Return the (X, Y) coordinate for the center point of the cell that contains the specified text.  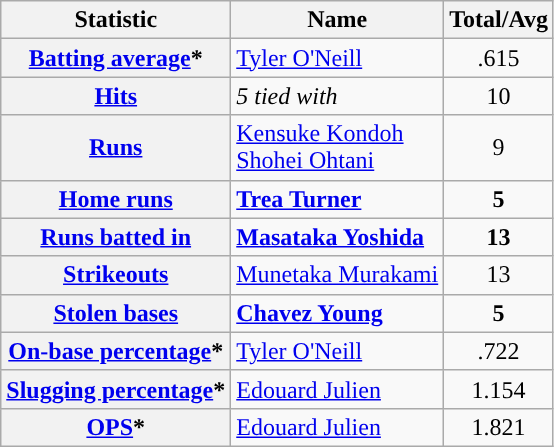
1.821 (499, 427)
Batting average* (116, 58)
Kensuke Kondoh Shohei Ohtani (338, 148)
Total/Avg (499, 20)
Hits (116, 96)
.615 (499, 58)
5 tied with (338, 96)
1.154 (499, 389)
.722 (499, 351)
Stolen bases (116, 313)
OPS* (116, 427)
Trea Turner (338, 199)
Name (338, 20)
10 (499, 96)
Chavez Young (338, 313)
Runs (116, 148)
Slugging percentage* (116, 389)
Masataka Yoshida (338, 237)
9 (499, 148)
On-base percentage* (116, 351)
Runs batted in (116, 237)
Munetaka Murakami (338, 275)
Home runs (116, 199)
Statistic (116, 20)
Strikeouts (116, 275)
